Determine the (x, y) coordinate at the center of the cell enclosing the given text.  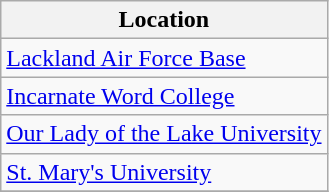
Incarnate Word College (164, 96)
St. Mary's University (164, 172)
Lackland Air Force Base (164, 58)
Location (164, 20)
Our Lady of the Lake University (164, 134)
